For the text-containing cell, return its midpoint in (x, y) coordinate format. 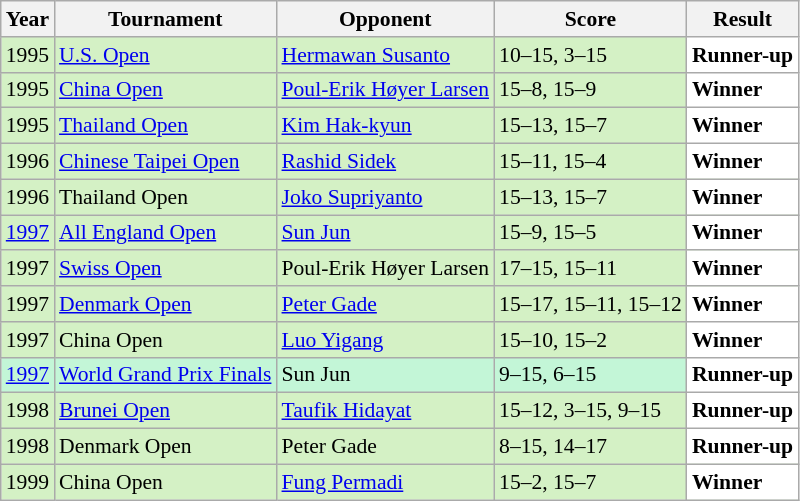
Fung Permadi (385, 482)
17–15, 15–11 (590, 269)
Opponent (385, 19)
Swiss Open (165, 269)
Luo Yigang (385, 340)
Rashid Sidek (385, 162)
15–17, 15–11, 15–12 (590, 304)
Year (28, 19)
15–10, 15–2 (590, 340)
8–15, 14–17 (590, 447)
1999 (28, 482)
9–15, 6–15 (590, 375)
Result (742, 19)
Score (590, 19)
Chinese Taipei Open (165, 162)
Taufik Hidayat (385, 411)
15–8, 15–9 (590, 90)
15–9, 15–5 (590, 233)
15–2, 15–7 (590, 482)
U.S. Open (165, 55)
All England Open (165, 233)
Kim Hak-kyun (385, 126)
15–12, 3–15, 9–15 (590, 411)
Brunei Open (165, 411)
Tournament (165, 19)
World Grand Prix Finals (165, 375)
10–15, 3–15 (590, 55)
Joko Supriyanto (385, 197)
Hermawan Susanto (385, 55)
15–11, 15–4 (590, 162)
